From the cell containing the given text, extract its center point as (X, Y) coordinate. 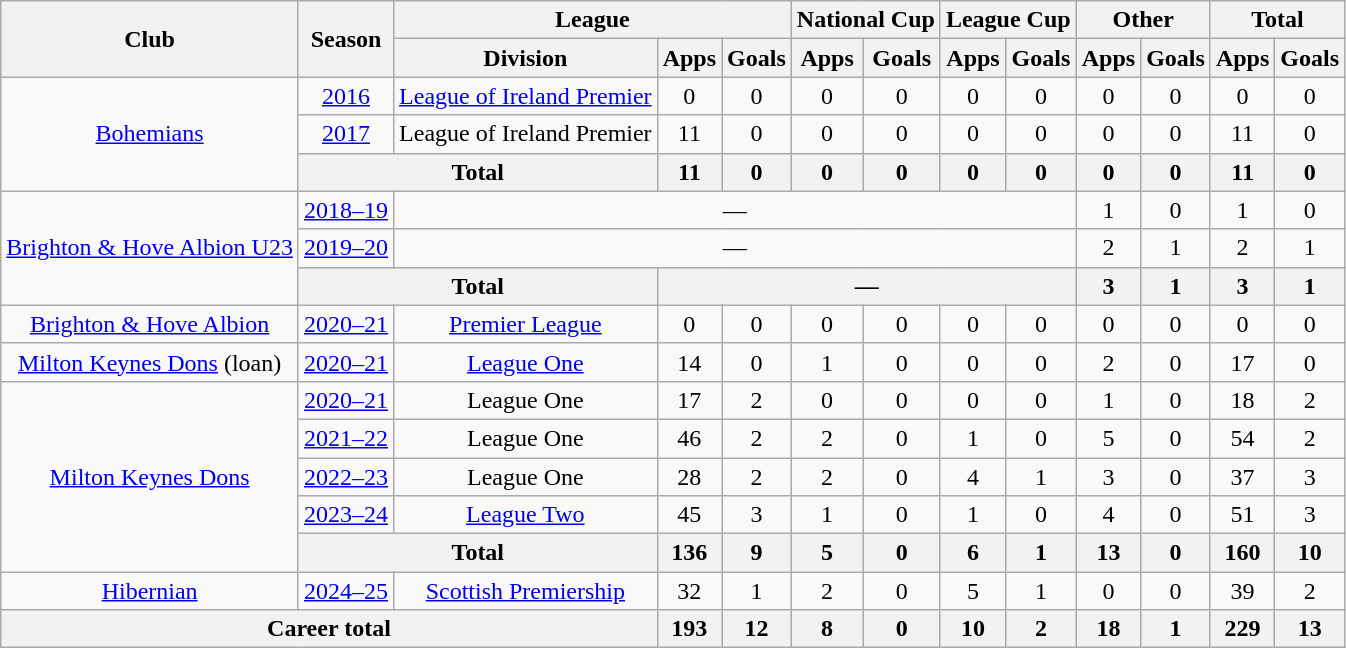
45 (689, 515)
2018–19 (346, 210)
League Cup (1008, 20)
Season (346, 39)
14 (689, 362)
2019–20 (346, 248)
160 (1242, 553)
Bohemians (150, 134)
2016 (346, 96)
8 (827, 629)
Scottish Premiership (526, 591)
136 (689, 553)
Milton Keynes Dons (150, 476)
12 (757, 629)
Hibernian (150, 591)
2024–25 (346, 591)
28 (689, 477)
Brighton & Hove Albion (150, 324)
League Two (526, 515)
6 (972, 553)
37 (1242, 477)
54 (1242, 438)
39 (1242, 591)
193 (689, 629)
32 (689, 591)
Division (526, 58)
Milton Keynes Dons (loan) (150, 362)
Brighton & Hove Albion U23 (150, 248)
Premier League (526, 324)
League (593, 20)
Club (150, 39)
2023–24 (346, 515)
2021–22 (346, 438)
2022–23 (346, 477)
Career total (329, 629)
2017 (346, 134)
46 (689, 438)
National Cup (866, 20)
229 (1242, 629)
9 (757, 553)
Other (1143, 20)
51 (1242, 515)
